Scan for the cell matching the given text and deliver its (X, Y) coordinate at center. 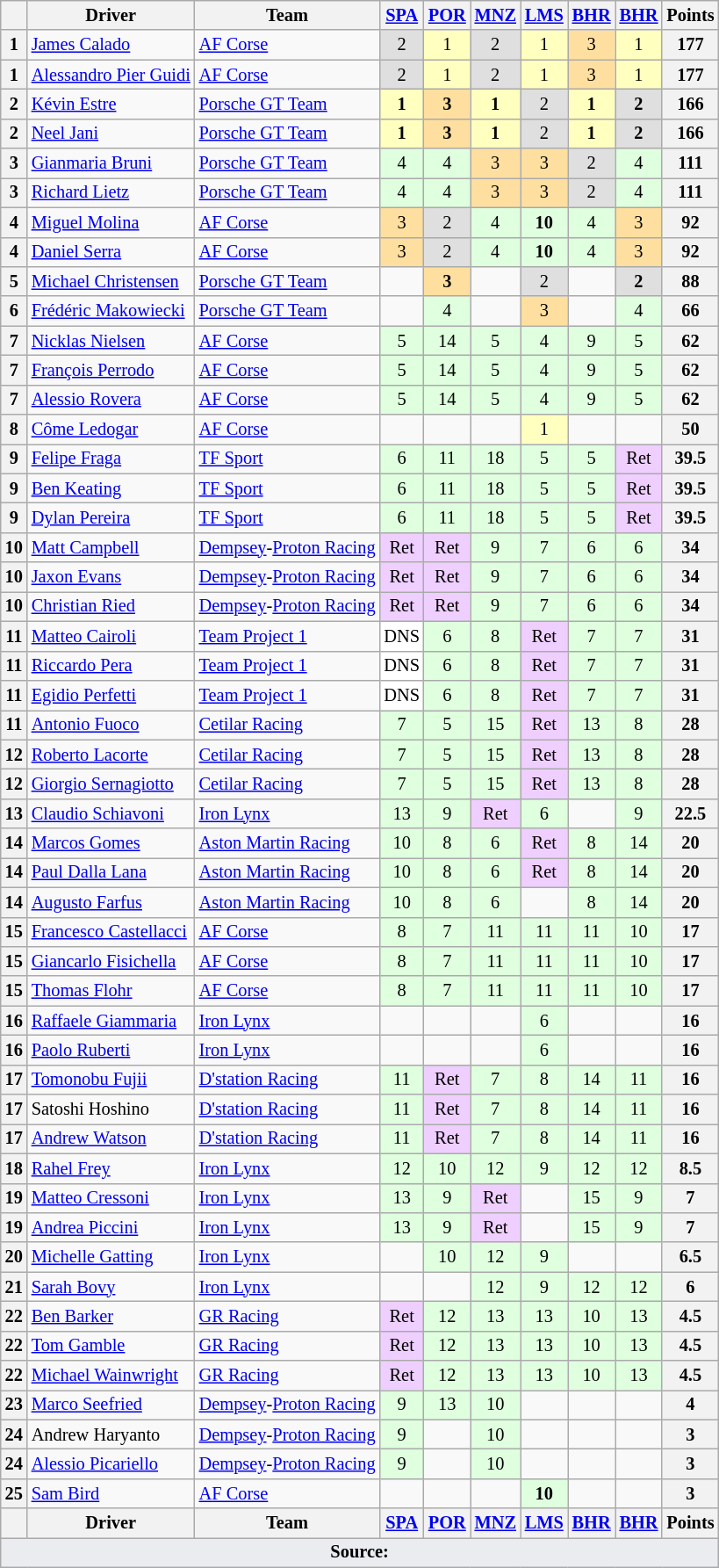
Marco Seefried (111, 1405)
6.5 (690, 1257)
François Perrodo (111, 370)
Christian Ried (111, 606)
22.5 (690, 813)
Richard Lietz (111, 192)
88 (690, 281)
8.5 (690, 1168)
Egidio Perfetti (111, 695)
Jaxon Evans (111, 577)
Claudio Schiavoni (111, 813)
Daniel Serra (111, 252)
Dylan Pereira (111, 517)
Matt Campbell (111, 547)
Marcos Gomes (111, 843)
Matteo Cressoni (111, 1198)
Miguel Molina (111, 222)
Ben Keating (111, 488)
Rahel Frey (111, 1168)
Ben Barker (111, 1316)
Alessio Rovera (111, 400)
Antonio Fuoco (111, 725)
Augusto Farfus (111, 902)
Côme Ledogar (111, 430)
Alessio Picariello (111, 1464)
Riccardo Pera (111, 666)
23 (14, 1405)
Giorgio Sernagiotto (111, 784)
Michael Wainwright (111, 1376)
Roberto Lacorte (111, 755)
Sam Bird (111, 1493)
Gianmaria Bruni (111, 163)
Source: (360, 1552)
Sarah Bovy (111, 1287)
Nicklas Nielsen (111, 341)
Tomonobu Fujii (111, 1080)
21 (14, 1287)
Neel Jani (111, 134)
Francesco Castellacci (111, 932)
Satoshi Hoshino (111, 1109)
50 (690, 430)
Giancarlo Fisichella (111, 961)
Kévin Estre (111, 104)
66 (690, 311)
Frédéric Makowiecki (111, 311)
Matteo Cairoli (111, 636)
Paul Dalla Lana (111, 872)
Felipe Fraga (111, 459)
James Calado (111, 45)
Raffaele Giammaria (111, 1021)
Tom Gamble (111, 1346)
Thomas Flohr (111, 991)
Michael Christensen (111, 281)
Alessandro Pier Guidi (111, 75)
Paolo Ruberti (111, 1050)
Andrew Haryanto (111, 1434)
Andrea Piccini (111, 1227)
Andrew Watson (111, 1138)
Michelle Gatting (111, 1257)
25 (14, 1493)
